Extract the (x, y) coordinate from the center of the cell holding the provided text.  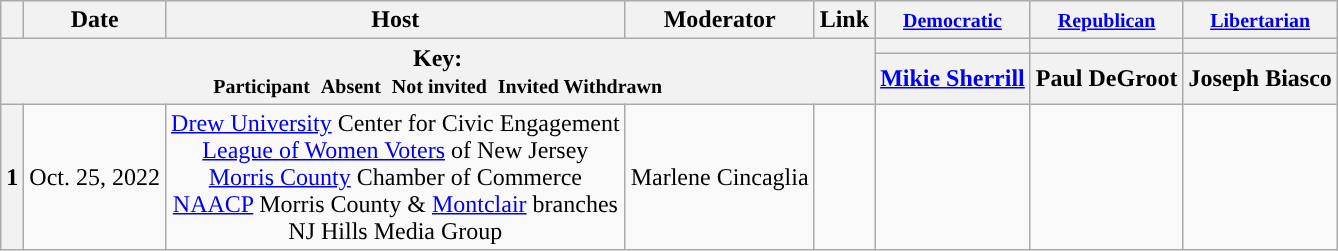
Host (396, 20)
Democratic (953, 20)
Paul DeGroot (1106, 78)
Link (844, 20)
Oct. 25, 2022 (95, 177)
Marlene Cincaglia (720, 177)
Key: Participant Absent Not invited Invited Withdrawn (438, 72)
Republican (1106, 20)
Joseph Biasco (1260, 78)
Libertarian (1260, 20)
1 (12, 177)
Mikie Sherrill (953, 78)
Moderator (720, 20)
Date (95, 20)
